Provide the (x, y) coordinate of the cell's center where the given text is located.  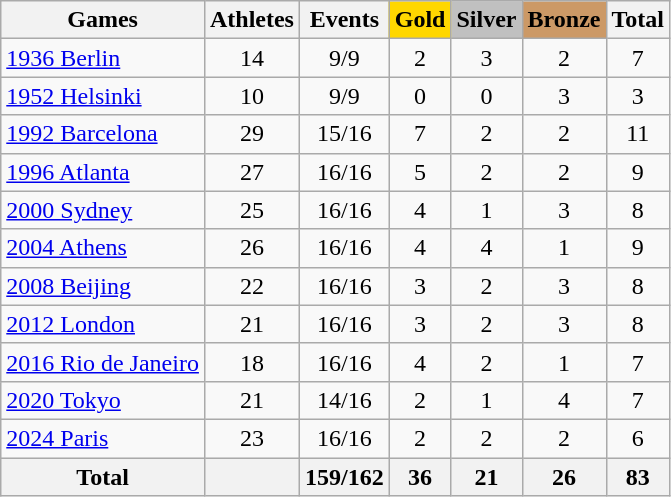
22 (252, 286)
36 (420, 477)
5 (420, 172)
2008 Beijing (103, 286)
1996 Atlanta (103, 172)
14/16 (344, 400)
Gold (420, 20)
14 (252, 58)
159/162 (344, 477)
Events (344, 20)
1952 Helsinki (103, 96)
6 (638, 438)
2020 Tokyo (103, 400)
2016 Rio de Janeiro (103, 362)
2004 Athens (103, 248)
15/16 (344, 134)
Bronze (564, 20)
83 (638, 477)
25 (252, 210)
18 (252, 362)
Games (103, 20)
10 (252, 96)
2012 London (103, 324)
29 (252, 134)
11 (638, 134)
27 (252, 172)
2024 Paris (103, 438)
1936 Berlin (103, 58)
1992 Barcelona (103, 134)
Silver (486, 20)
2000 Sydney (103, 210)
23 (252, 438)
Athletes (252, 20)
